From the cell containing the given text, extract its center point as [x, y] coordinate. 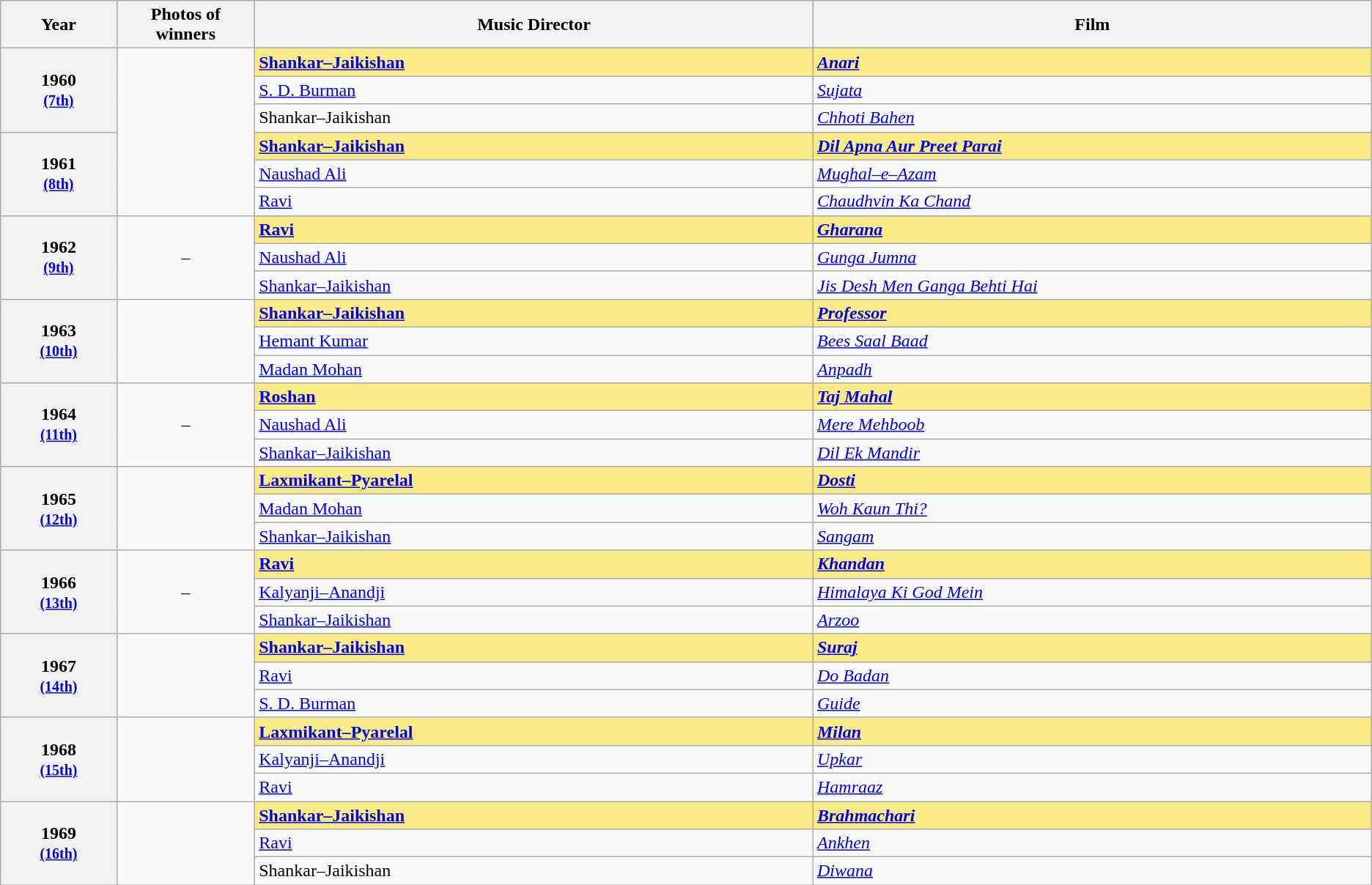
Himalaya Ki God Mein [1092, 592]
1966 (13th) [59, 592]
Professor [1092, 313]
1967 (14th) [59, 675]
Dosti [1092, 481]
1968 (15th) [59, 759]
1960 (7th) [59, 90]
Suraj [1092, 648]
Film [1092, 25]
1962 (9th) [59, 257]
Khandan [1092, 564]
1965 (12th) [59, 508]
Jis Desh Men Ganga Behti Hai [1092, 285]
Brahmachari [1092, 815]
Milan [1092, 731]
Anari [1092, 62]
Hamraaz [1092, 787]
Chhoti Bahen [1092, 118]
Mughal–e–Azam [1092, 174]
Dil Ek Mandir [1092, 453]
Arzoo [1092, 620]
Chaudhvin Ka Chand [1092, 201]
Gharana [1092, 229]
Diwana [1092, 871]
Gunga Jumna [1092, 257]
1964 (11th) [59, 425]
Roshan [534, 397]
Mere Mehboob [1092, 425]
Sangam [1092, 536]
Woh Kaun Thi? [1092, 508]
Ankhen [1092, 843]
Do Badan [1092, 675]
Hemant Kumar [534, 341]
Anpadh [1092, 369]
Music Director [534, 25]
Upkar [1092, 759]
Photos of winners [186, 25]
Year [59, 25]
Bees Saal Baad [1092, 341]
1963 (10th) [59, 341]
1961 (8th) [59, 174]
Taj Mahal [1092, 397]
1969 (16th) [59, 843]
Guide [1092, 703]
Dil Apna Aur Preet Parai [1092, 146]
Sujata [1092, 90]
